Identify which cell holds the provided text, then report its (x, y) central coordinate. 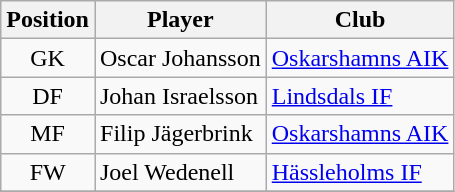
Position (48, 20)
Filip Jägerbrink (180, 134)
Player (180, 20)
Oscar Johansson (180, 58)
GK (48, 58)
Club (360, 20)
DF (48, 96)
Joel Wedenell (180, 172)
Lindsdals IF (360, 96)
FW (48, 172)
MF (48, 134)
Johan Israelsson (180, 96)
Hässleholms IF (360, 172)
